Locate the cell with the specified text and output its [X, Y] center coordinate. 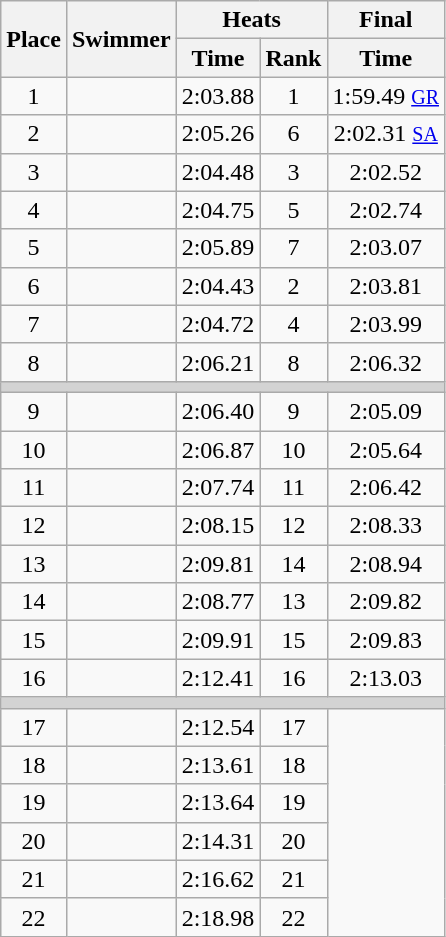
2:12.41 [218, 678]
2:02.74 [386, 210]
2:05.09 [386, 411]
2:08.94 [386, 564]
2:08.15 [218, 526]
1:59.49 GR [386, 96]
2:14.31 [218, 841]
2:12.54 [218, 727]
Heats [252, 20]
2:02.31 SA [386, 134]
2:04.43 [218, 286]
2:08.33 [386, 526]
2:04.75 [218, 210]
2:03.88 [218, 96]
Rank [294, 58]
2:09.82 [386, 602]
2:04.48 [218, 172]
2:06.21 [218, 362]
2:13.64 [218, 803]
2:18.98 [218, 917]
2:03.99 [386, 324]
2:03.07 [386, 248]
2:09.91 [218, 640]
2:06.87 [218, 449]
2:13.03 [386, 678]
2:04.72 [218, 324]
2:05.64 [386, 449]
2:09.83 [386, 640]
2:06.40 [218, 411]
2:16.62 [218, 879]
2:06.32 [386, 362]
Final [386, 20]
2:02.52 [386, 172]
2:08.77 [218, 602]
2:07.74 [218, 488]
2:05.89 [218, 248]
2:13.61 [218, 765]
2:05.26 [218, 134]
2:03.81 [386, 286]
Swimmer [121, 39]
Place [34, 39]
2:06.42 [386, 488]
2:09.81 [218, 564]
